Provide the (X, Y) coordinate of the cell's center where the given text is located.  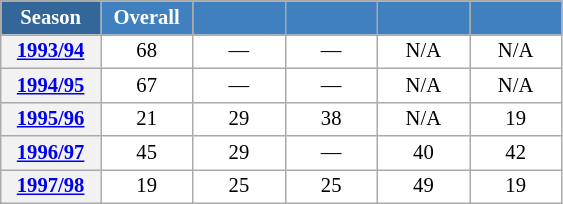
68 (146, 51)
1993/94 (51, 51)
Season (51, 17)
45 (146, 153)
21 (146, 119)
1996/97 (51, 153)
42 (516, 153)
Overall (146, 17)
49 (423, 186)
1995/96 (51, 119)
67 (146, 85)
1994/95 (51, 85)
38 (331, 119)
1997/98 (51, 186)
40 (423, 153)
